Locate the cell with the specified text and output its (X, Y) center coordinate. 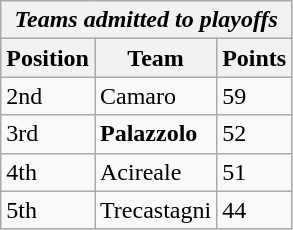
Points (254, 58)
2nd (48, 96)
Acireale (155, 172)
3rd (48, 134)
44 (254, 210)
59 (254, 96)
Palazzolo (155, 134)
Trecastagni (155, 210)
Position (48, 58)
52 (254, 134)
Team (155, 58)
4th (48, 172)
5th (48, 210)
Camaro (155, 96)
51 (254, 172)
Teams admitted to playoffs (146, 20)
